For the text-containing cell, return its midpoint in (x, y) coordinate format. 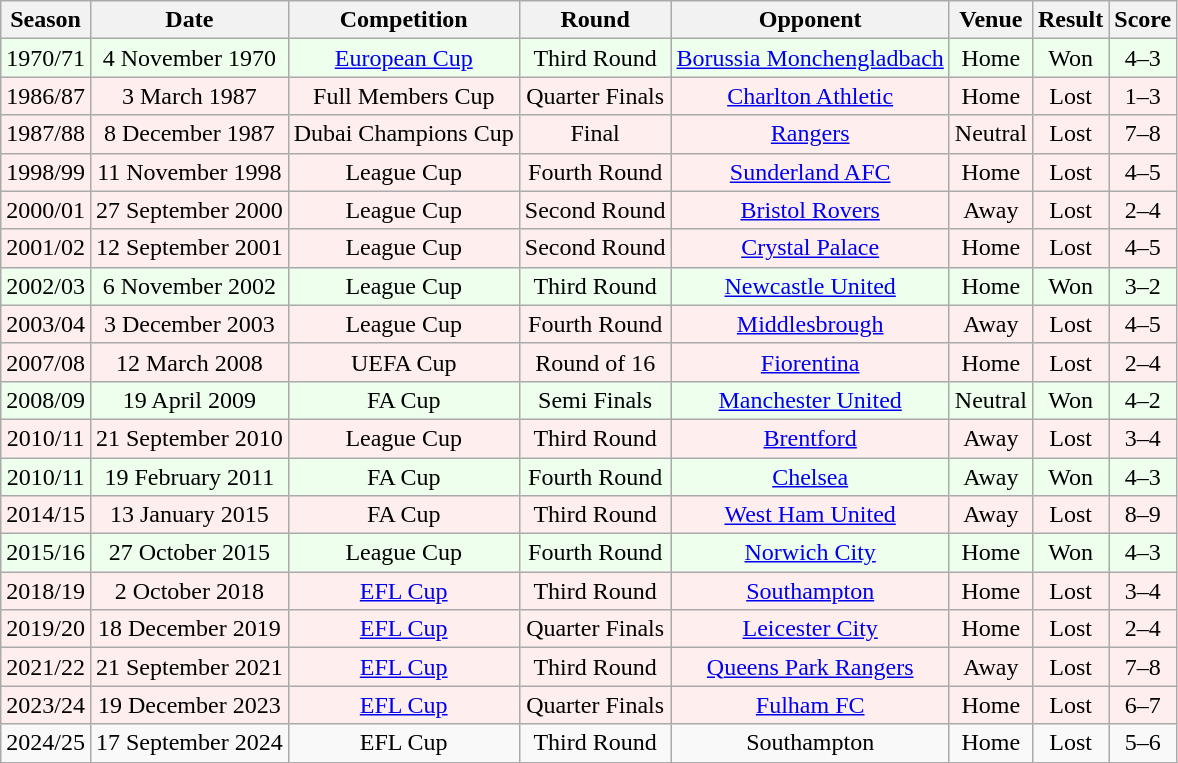
1987/88 (46, 134)
2018/19 (46, 591)
3 December 2003 (189, 324)
2007/08 (46, 362)
Score (1143, 20)
12 September 2001 (189, 248)
Borussia Monchengladbach (810, 58)
Full Members Cup (404, 96)
3 March 1987 (189, 96)
Result (1070, 20)
Dubai Champions Cup (404, 134)
1986/87 (46, 96)
2024/25 (46, 743)
11 November 1998 (189, 172)
27 October 2015 (189, 553)
Queens Park Rangers (810, 667)
Fiorentina (810, 362)
Round of 16 (595, 362)
1998/99 (46, 172)
21 September 2021 (189, 667)
27 September 2000 (189, 210)
Final (595, 134)
19 April 2009 (189, 400)
2021/22 (46, 667)
5–6 (1143, 743)
8–9 (1143, 515)
4 November 1970 (189, 58)
2001/02 (46, 248)
2 October 2018 (189, 591)
12 March 2008 (189, 362)
2023/24 (46, 705)
Competition (404, 20)
West Ham United (810, 515)
Brentford (810, 438)
Manchester United (810, 400)
European Cup (404, 58)
2015/16 (46, 553)
Charlton Athletic (810, 96)
Chelsea (810, 477)
2000/01 (46, 210)
Opponent (810, 20)
21 September 2010 (189, 438)
Crystal Palace (810, 248)
Fulham FC (810, 705)
2002/03 (46, 286)
Rangers (810, 134)
3–2 (1143, 286)
Sunderland AFC (810, 172)
Venue (990, 20)
18 December 2019 (189, 629)
17 September 2024 (189, 743)
Bristol Rovers (810, 210)
Season (46, 20)
1970/71 (46, 58)
2008/09 (46, 400)
19 February 2011 (189, 477)
1–3 (1143, 96)
6–7 (1143, 705)
6 November 2002 (189, 286)
Semi Finals (595, 400)
2014/15 (46, 515)
Leicester City (810, 629)
8 December 1987 (189, 134)
4–2 (1143, 400)
Middlesbrough (810, 324)
Date (189, 20)
Round (595, 20)
2019/20 (46, 629)
19 December 2023 (189, 705)
Newcastle United (810, 286)
UEFA Cup (404, 362)
2003/04 (46, 324)
13 January 2015 (189, 515)
Norwich City (810, 553)
